Extract the (X, Y) coordinate from the center of the cell holding the provided text.  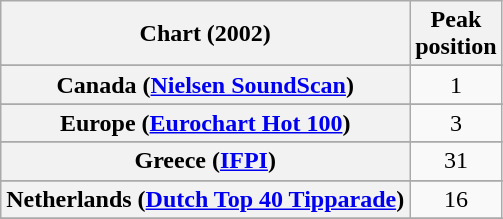
Greece (IFPI) (206, 161)
Peakposition (456, 34)
31 (456, 161)
1 (456, 85)
Chart (2002) (206, 34)
3 (456, 123)
Netherlands (Dutch Top 40 Tipparade) (206, 199)
16 (456, 199)
Europe (Eurochart Hot 100) (206, 123)
Canada (Nielsen SoundScan) (206, 85)
